Pinpoint the cell where the given text exists, returning its [x, y] midpoint coordinate. 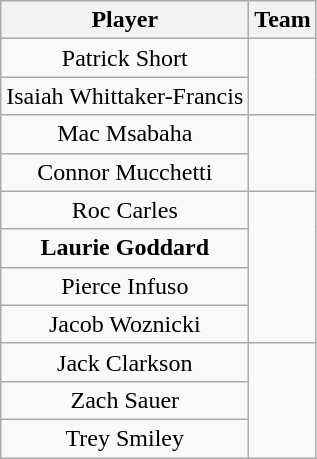
Patrick Short [125, 58]
Player [125, 20]
Trey Smiley [125, 438]
Zach Sauer [125, 400]
Team [283, 20]
Jacob Woznicki [125, 324]
Jack Clarkson [125, 362]
Pierce Infuso [125, 286]
Roc Carles [125, 210]
Mac Msabaha [125, 134]
Connor Mucchetti [125, 172]
Laurie Goddard [125, 248]
Isaiah Whittaker-Francis [125, 96]
